Provide the (X, Y) coordinate of the cell's center where the given text is located.  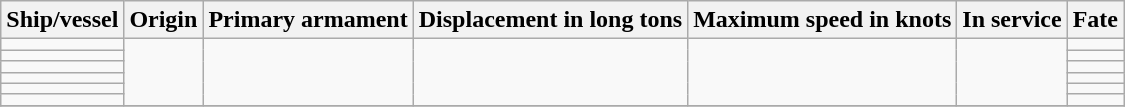
Maximum speed in knots (822, 20)
In service (1012, 20)
Displacement in long tons (550, 20)
Ship/vessel (62, 20)
Fate (1095, 20)
Primary armament (308, 20)
Origin (164, 20)
